Capture the cell that displays the provided text and extract its (X, Y) central coordinate. 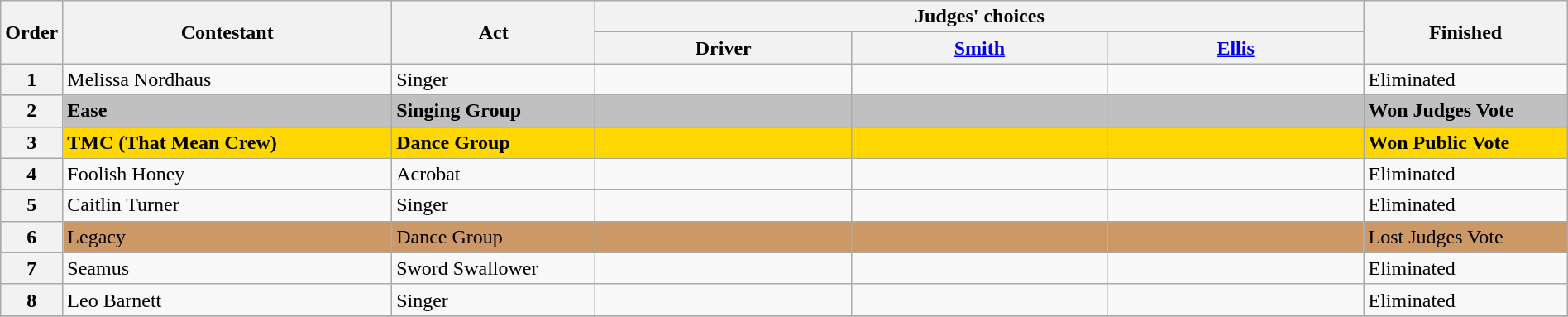
Smith (980, 48)
Won Public Vote (1465, 142)
Ease (227, 111)
Legacy (227, 237)
1 (31, 79)
Act (494, 32)
Foolish Honey (227, 174)
Finished (1465, 32)
Sword Swallower (494, 268)
Leo Barnett (227, 300)
Contestant (227, 32)
Seamus (227, 268)
4 (31, 174)
5 (31, 205)
2 (31, 111)
Caitlin Turner (227, 205)
Order (31, 32)
Ellis (1236, 48)
Won Judges Vote (1465, 111)
Judges' choices (979, 17)
7 (31, 268)
8 (31, 300)
3 (31, 142)
Acrobat (494, 174)
Singing Group (494, 111)
Melissa Nordhaus (227, 79)
TMC (That Mean Crew) (227, 142)
Lost Judges Vote (1465, 237)
Driver (724, 48)
6 (31, 237)
